Locate the cell with the specified text and output its (x, y) center coordinate. 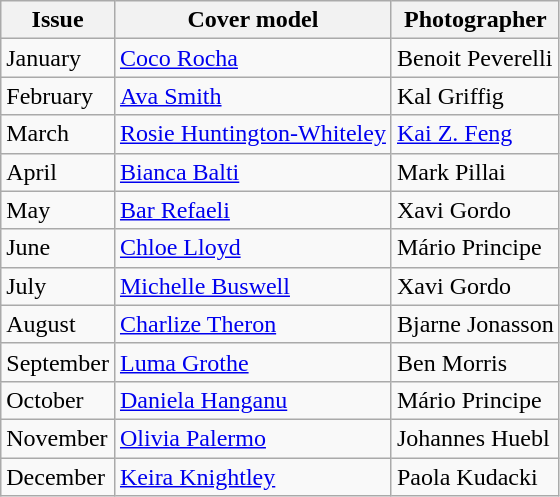
October (58, 400)
Olivia Palermo (252, 438)
Issue (58, 20)
Photographer (475, 20)
March (58, 134)
September (58, 362)
November (58, 438)
Bar Refaeli (252, 210)
Keira Knightley (252, 477)
Rosie Huntington-Whiteley (252, 134)
Chloe Lloyd (252, 248)
Benoit Peverelli (475, 58)
July (58, 286)
June (58, 248)
Daniela Hanganu (252, 400)
May (58, 210)
Johannes Huebl (475, 438)
Coco Rocha (252, 58)
Charlize Theron (252, 324)
August (58, 324)
Michelle Buswell (252, 286)
Kal Griffig (475, 96)
April (58, 172)
February (58, 96)
Luma Grothe (252, 362)
December (58, 477)
Paola Kudacki (475, 477)
January (58, 58)
Kai Z. Feng (475, 134)
Ava Smith (252, 96)
Bianca Balti (252, 172)
Bjarne Jonasson (475, 324)
Cover model (252, 20)
Ben Morris (475, 362)
Mark Pillai (475, 172)
